Detect which cell encompasses the target text, then output its (X, Y) center coordinate. 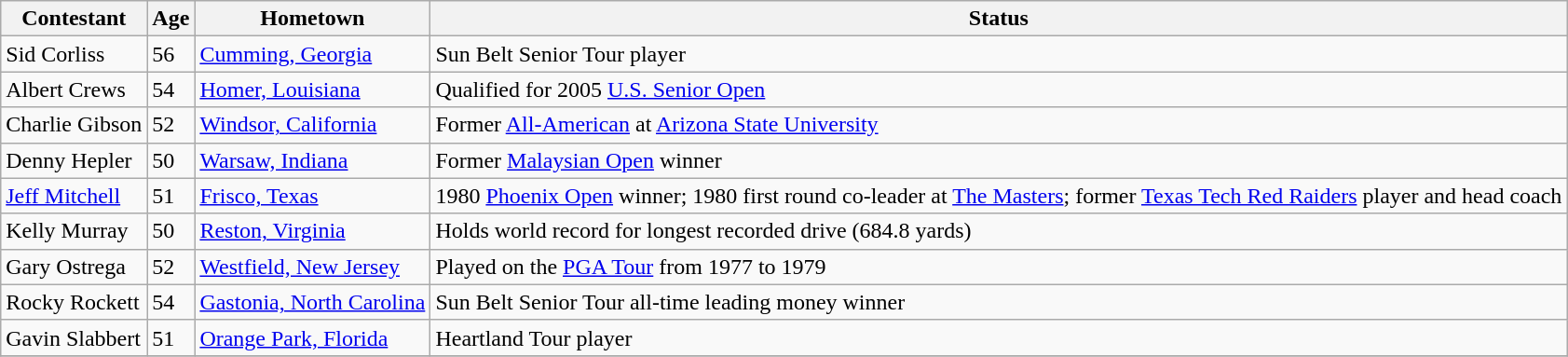
Warsaw, Indiana (313, 160)
Sun Belt Senior Tour all-time leading money winner (999, 302)
Hometown (313, 19)
Qualified for 2005 U.S. Senior Open (999, 89)
Holds world record for longest recorded drive (684.8 yards) (999, 231)
Frisco, Texas (313, 196)
Homer, Louisiana (313, 89)
Rocky Rockett (75, 302)
Reston, Virginia (313, 231)
Albert Crews (75, 89)
Gastonia, North Carolina (313, 302)
1980 Phoenix Open winner; 1980 first round co-leader at The Masters; former Texas Tech Red Raiders player and head coach (999, 196)
Denny Hepler (75, 160)
56 (171, 54)
Played on the PGA Tour from 1977 to 1979 (999, 267)
Charlie Gibson (75, 125)
Former All-American at Arizona State University (999, 125)
Sid Corliss (75, 54)
Kelly Murray (75, 231)
Orange Park, Florida (313, 337)
Contestant (75, 19)
Age (171, 19)
Westfield, New Jersey (313, 267)
Status (999, 19)
Gary Ostrega (75, 267)
Sun Belt Senior Tour player (999, 54)
Cumming, Georgia (313, 54)
Former Malaysian Open winner (999, 160)
Jeff Mitchell (75, 196)
Gavin Slabbert (75, 337)
Heartland Tour player (999, 337)
Windsor, California (313, 125)
